Extract the (X, Y) coordinate from the center of the cell holding the provided text.  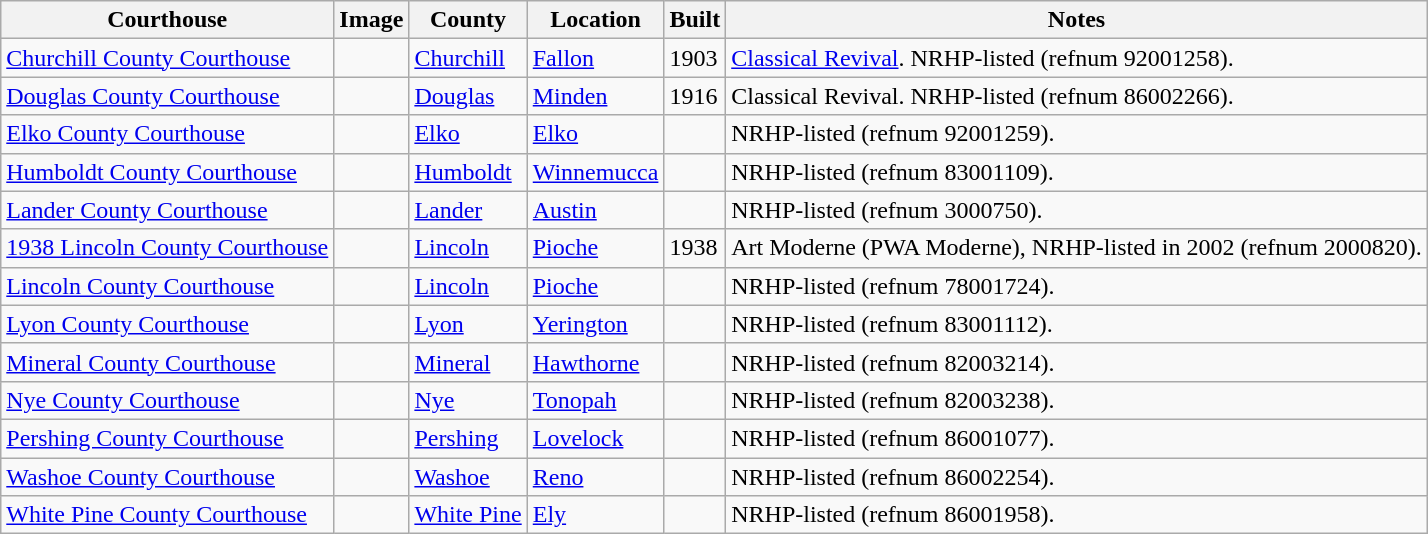
Washoe (468, 477)
NRHP-listed (refnum 83001112). (1077, 324)
Austin (596, 210)
White Pine County Courthouse (168, 515)
Humboldt County Courthouse (168, 172)
1903 (695, 58)
1916 (695, 96)
NRHP-listed (refnum 86001958). (1077, 515)
Notes (1077, 20)
Churchill (468, 58)
Lyon (468, 324)
Pershing (468, 438)
NRHP-listed (refnum 86002254). (1077, 477)
County (468, 20)
Elko County Courthouse (168, 134)
Nye County Courthouse (168, 400)
Fallon (596, 58)
Winnemucca (596, 172)
Lander County Courthouse (168, 210)
Minden (596, 96)
Yerington (596, 324)
Tonopah (596, 400)
Lyon County Courthouse (168, 324)
NRHP-listed (refnum 83001109). (1077, 172)
Churchill County Courthouse (168, 58)
Reno (596, 477)
NRHP-listed (refnum 92001259). (1077, 134)
Classical Revival. NRHP-listed (refnum 92001258). (1077, 58)
White Pine (468, 515)
Douglas (468, 96)
Courthouse (168, 20)
Lincoln County Courthouse (168, 286)
Lovelock (596, 438)
Location (596, 20)
Washoe County Courthouse (168, 477)
Lander (468, 210)
Mineral (468, 362)
Mineral County Courthouse (168, 362)
NRHP-listed (refnum 82003238). (1077, 400)
1938 (695, 248)
Humboldt (468, 172)
Douglas County Courthouse (168, 96)
Pershing County Courthouse (168, 438)
Hawthorne (596, 362)
Nye (468, 400)
1938 Lincoln County Courthouse (168, 248)
NRHP-listed (refnum 82003214). (1077, 362)
NRHP-listed (refnum 86001077). (1077, 438)
NRHP-listed (refnum 3000750). (1077, 210)
Art Moderne (PWA Moderne), NRHP-listed in 2002 (refnum 2000820). (1077, 248)
Image (372, 20)
Built (695, 20)
Classical Revival. NRHP-listed (refnum 86002266). (1077, 96)
NRHP-listed (refnum 78001724). (1077, 286)
Ely (596, 515)
